Identify which cell holds the provided text, then report its (x, y) central coordinate. 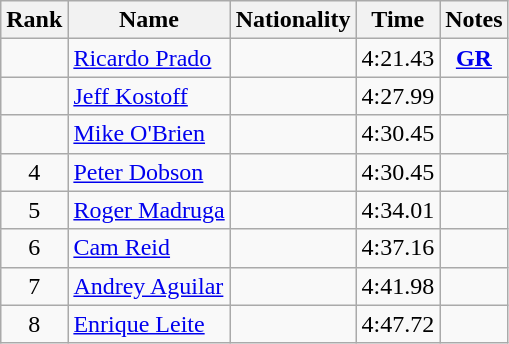
4:37.16 (398, 248)
Nationality (293, 20)
Peter Dobson (149, 172)
Time (398, 20)
7 (34, 286)
4:34.01 (398, 210)
4:41.98 (398, 286)
Andrey Aguilar (149, 286)
Notes (474, 20)
GR (474, 58)
Jeff Kostoff (149, 96)
5 (34, 210)
4:27.99 (398, 96)
Enrique Leite (149, 324)
4:21.43 (398, 58)
4 (34, 172)
4:47.72 (398, 324)
Name (149, 20)
Roger Madruga (149, 210)
6 (34, 248)
Rank (34, 20)
Cam Reid (149, 248)
8 (34, 324)
Mike O'Brien (149, 134)
Ricardo Prado (149, 58)
